Find where the given text appears and provide that cell's center as (X, Y) coordinate. 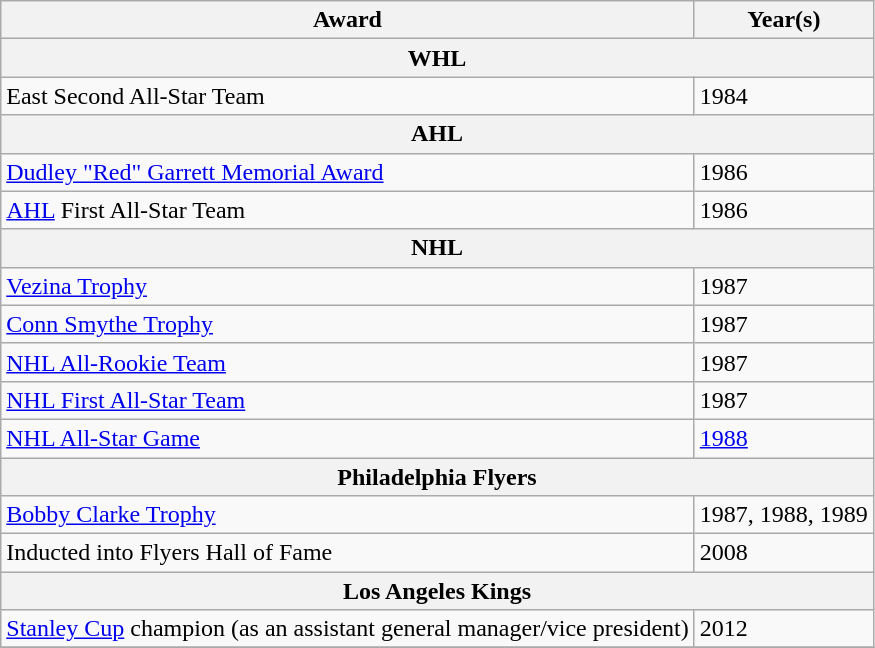
Vezina Trophy (348, 286)
2012 (784, 629)
East Second All-Star Team (348, 96)
Stanley Cup champion (as an assistant general manager/vice president) (348, 629)
Philadelphia Flyers (438, 477)
2008 (784, 553)
NHL (438, 248)
WHL (438, 58)
Conn Smythe Trophy (348, 324)
1987, 1988, 1989 (784, 515)
NHL First All-Star Team (348, 400)
1984 (784, 96)
NHL All-Rookie Team (348, 362)
1988 (784, 438)
Inducted into Flyers Hall of Fame (348, 553)
Los Angeles Kings (438, 591)
Award (348, 20)
Year(s) (784, 20)
NHL All-Star Game (348, 438)
AHL (438, 134)
Bobby Clarke Trophy (348, 515)
Dudley "Red" Garrett Memorial Award (348, 172)
AHL First All-Star Team (348, 210)
